Pinpoint the cell where the given text exists, returning its (X, Y) midpoint coordinate. 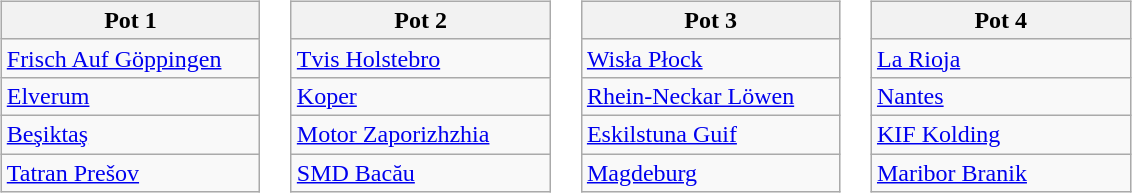
Wisła Płock (710, 58)
Eskilstuna Guif (710, 134)
Tatran Prešov (130, 173)
Motor Zaporizhzhia (420, 134)
Koper (420, 96)
Maribor Branik (1000, 173)
Elverum (130, 96)
Frisch Auf Göppingen (130, 58)
Pot 2 (420, 20)
Tvis Holstebro (420, 58)
KIF Kolding (1000, 134)
Pot 4 (1000, 20)
Pot 1 (130, 20)
Magdeburg (710, 173)
Rhein-Neckar Löwen (710, 96)
SMD Bacău (420, 173)
La Rioja (1000, 58)
Nantes (1000, 96)
Pot 3 (710, 20)
Beşiktaş (130, 134)
